Output the [X, Y] coordinate of the center of the cell containing the given text.  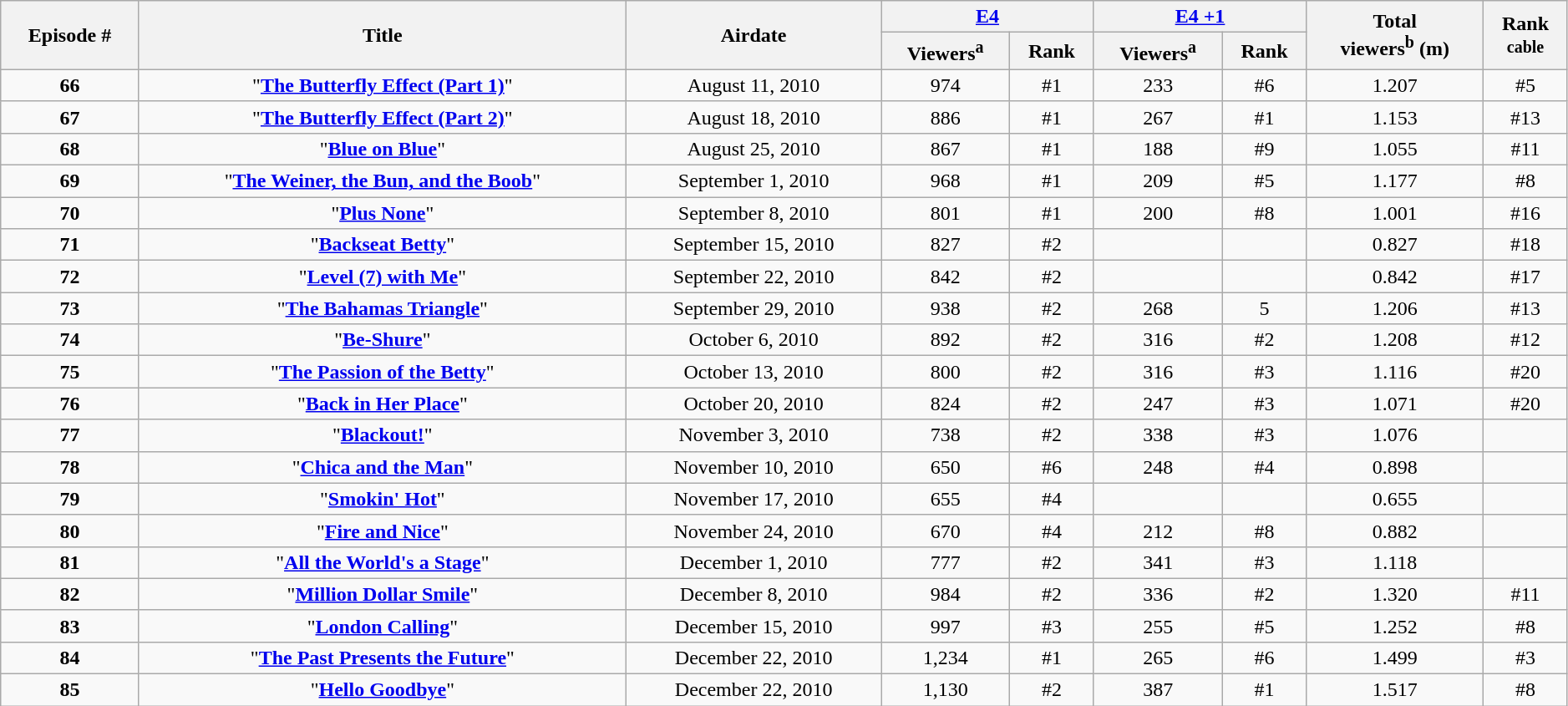
October 13, 2010 [754, 372]
1.207 [1395, 85]
#9 [1265, 149]
0.882 [1395, 531]
"The Past Presents the Future" [383, 658]
0.827 [1395, 245]
800 [946, 372]
November 10, 2010 [754, 467]
"Plus None" [383, 213]
1.071 [1395, 404]
November 3, 2010 [754, 435]
"Back in Her Place" [383, 404]
1.252 [1395, 626]
83 [70, 626]
December 15, 2010 [754, 626]
209 [1158, 181]
"Hello Goodbye" [383, 690]
84 [70, 658]
255 [1158, 626]
650 [946, 467]
74 [70, 340]
September 29, 2010 [754, 308]
69 [70, 181]
1.499 [1395, 658]
247 [1158, 404]
188 [1158, 149]
Airdate [754, 35]
80 [70, 531]
72 [70, 277]
76 [70, 404]
738 [946, 435]
November 17, 2010 [754, 499]
938 [946, 308]
336 [1158, 594]
1.055 [1395, 149]
82 [70, 594]
341 [1158, 562]
1.206 [1395, 308]
78 [70, 467]
#12 [1525, 340]
October 20, 2010 [754, 404]
#18 [1525, 245]
997 [946, 626]
892 [946, 340]
Totalviewersb (m) [1395, 35]
"All the World's a Stage" [383, 562]
1.076 [1395, 435]
0.898 [1395, 467]
0.655 [1395, 499]
October 6, 2010 [754, 340]
#16 [1525, 213]
777 [946, 562]
1.118 [1395, 562]
1.320 [1395, 594]
December 8, 2010 [754, 594]
70 [70, 213]
December 1, 2010 [754, 562]
"Million Dollar Smile" [383, 594]
265 [1158, 658]
75 [70, 372]
81 [70, 562]
"London Calling" [383, 626]
886 [946, 117]
387 [1158, 690]
268 [1158, 308]
984 [946, 594]
1,234 [946, 658]
827 [946, 245]
1.153 [1395, 117]
867 [946, 149]
1.116 [1395, 372]
E4 [987, 17]
66 [70, 85]
824 [946, 404]
November 24, 2010 [754, 531]
77 [70, 435]
85 [70, 690]
670 [946, 531]
73 [70, 308]
September 15, 2010 [754, 245]
79 [70, 499]
"Chica and the Man" [383, 467]
248 [1158, 467]
"The Weiner, the Bun, and the Boob" [383, 181]
August 18, 2010 [754, 117]
August 11, 2010 [754, 85]
"Blue on Blue" [383, 149]
September 8, 2010 [754, 213]
233 [1158, 85]
1.177 [1395, 181]
338 [1158, 435]
1,130 [946, 690]
1.517 [1395, 690]
655 [946, 499]
"Be-Shure" [383, 340]
September 22, 2010 [754, 277]
E4 +1 [1200, 17]
September 1, 2010 [754, 181]
0.842 [1395, 277]
"Level (7) with Me" [383, 277]
801 [946, 213]
"The Bahamas Triangle" [383, 308]
1.208 [1395, 340]
Episode # [70, 35]
968 [946, 181]
267 [1158, 117]
"Backseat Betty" [383, 245]
Rankcable [1525, 35]
5 [1265, 308]
"Smokin' Hot" [383, 499]
"Blackout!" [383, 435]
Title [383, 35]
200 [1158, 213]
67 [70, 117]
71 [70, 245]
1.001 [1395, 213]
212 [1158, 531]
68 [70, 149]
974 [946, 85]
#17 [1525, 277]
"The Butterfly Effect (Part 1)" [383, 85]
"The Passion of the Betty" [383, 372]
"Fire and Nice" [383, 531]
August 25, 2010 [754, 149]
"The Butterfly Effect (Part 2)" [383, 117]
842 [946, 277]
